Search for the cell housing the specified text and yield its [x, y] center coordinate. 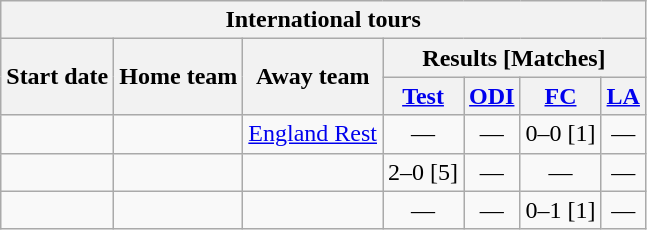
England Rest [313, 134]
Away team [313, 77]
Test [424, 96]
Results [Matches] [514, 58]
LA [623, 96]
ODI [492, 96]
0–1 [1] [560, 210]
FC [560, 96]
2–0 [5] [424, 172]
Start date [58, 77]
International tours [324, 20]
0–0 [1] [560, 134]
Home team [178, 77]
